Search for the cell housing the specified text and yield its [X, Y] center coordinate. 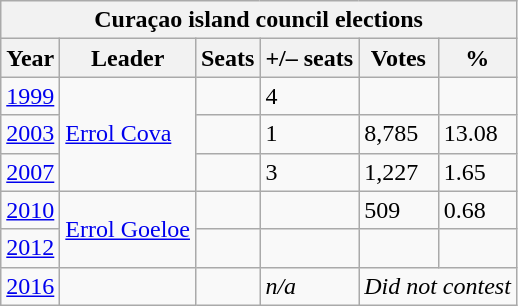
13.08 [477, 134]
3 [310, 172]
1 [310, 134]
1,227 [399, 172]
Votes [399, 58]
+/– seats [310, 58]
2003 [30, 134]
0.68 [477, 210]
2010 [30, 210]
% [477, 58]
509 [399, 210]
2016 [30, 286]
Errol Goeloe [128, 229]
8,785 [399, 134]
Did not contest [438, 286]
Leader [128, 58]
Year [30, 58]
Errol Cova [128, 134]
n/a [310, 286]
4 [310, 96]
1.65 [477, 172]
1999 [30, 96]
2007 [30, 172]
Seats [227, 58]
2012 [30, 248]
Curaçao island council elections [259, 20]
